Return (x, y) of the center of cell containing provided text 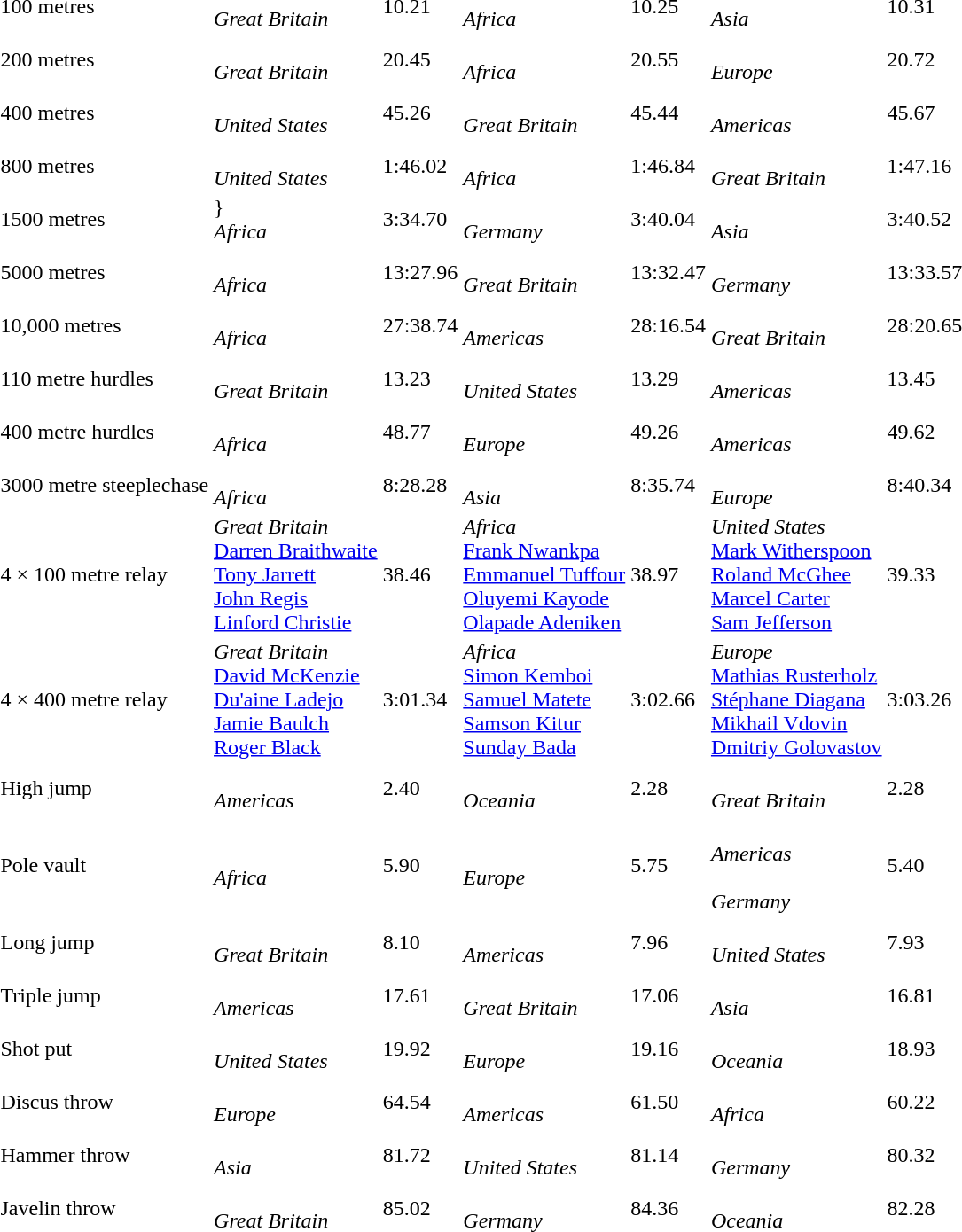
27:38.74 (420, 326)
2.40 (420, 789)
81.72 (420, 1156)
1:46.02 (420, 167)
8.10 (420, 943)
17.06 (669, 996)
EuropeMathias RusterholzStéphane DiaganaMikhail VdovinDmitriy Golovastov (796, 699)
49.26 (669, 433)
45.26 (420, 113)
Americas Germany (796, 865)
8:28.28 (420, 486)
2.28 (669, 789)
3:01.34 (420, 699)
38.46 (420, 574)
61.50 (669, 1103)
3:34.70 (420, 220)
48.77 (420, 433)
13:32.47 (669, 273)
20.45 (420, 60)
19.16 (669, 1049)
3:02.66 (669, 699)
} Africa (296, 220)
45.44 (669, 113)
AfricaFrank NwankpaEmmanuel TuffourOluyemi KayodeOlapade Adeniken (544, 574)
38.97 (669, 574)
81.14 (669, 1156)
Great BritainDavid McKenzieDu'aine LadejoJamie BaulchRoger Black (296, 699)
United StatesMark WitherspoonRoland McGheeMarcel CarterSam Jefferson (796, 574)
19.92 (420, 1049)
8:35.74 (669, 486)
1:46.84 (669, 167)
7.96 (669, 943)
13.23 (420, 379)
5.90 (420, 865)
17.61 (420, 996)
3:40.04 (669, 220)
28:16.54 (669, 326)
13:27.96 (420, 273)
AfricaSimon KemboiSamuel MateteSamson KiturSunday Bada (544, 699)
5.75 (669, 865)
13.29 (669, 379)
20.55 (669, 60)
64.54 (420, 1103)
Great BritainDarren BraithwaiteTony JarrettJohn RegisLinford Christie (296, 574)
